Detect which cell encompasses the target text, then output its [X, Y] center coordinate. 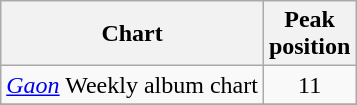
Peakposition [309, 34]
11 [309, 85]
Gaon Weekly album chart [132, 85]
Chart [132, 34]
